From the cell containing the given text, extract its center point as (X, Y) coordinate. 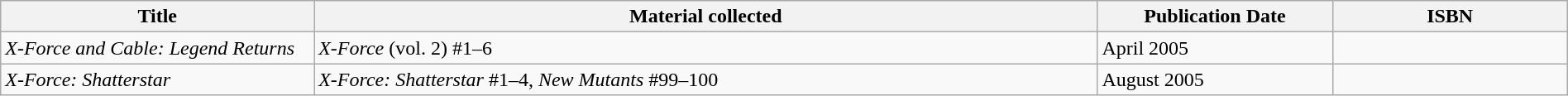
ISBN (1450, 17)
Material collected (706, 17)
April 2005 (1215, 48)
X-Force (vol. 2) #1–6 (706, 48)
X-Force and Cable: Legend Returns (157, 48)
Title (157, 17)
X-Force: Shatterstar #1–4, New Mutants #99–100 (706, 79)
Publication Date (1215, 17)
August 2005 (1215, 79)
X-Force: Shatterstar (157, 79)
